Detect which cell encompasses the target text, then output its [x, y] center coordinate. 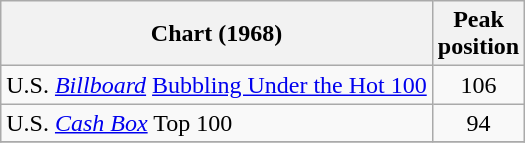
U.S. Cash Box Top 100 [217, 123]
U.S. Billboard Bubbling Under the Hot 100 [217, 85]
Peakposition [478, 34]
94 [478, 123]
106 [478, 85]
Chart (1968) [217, 34]
